Pinpoint the cell where the given text exists, returning its [X, Y] midpoint coordinate. 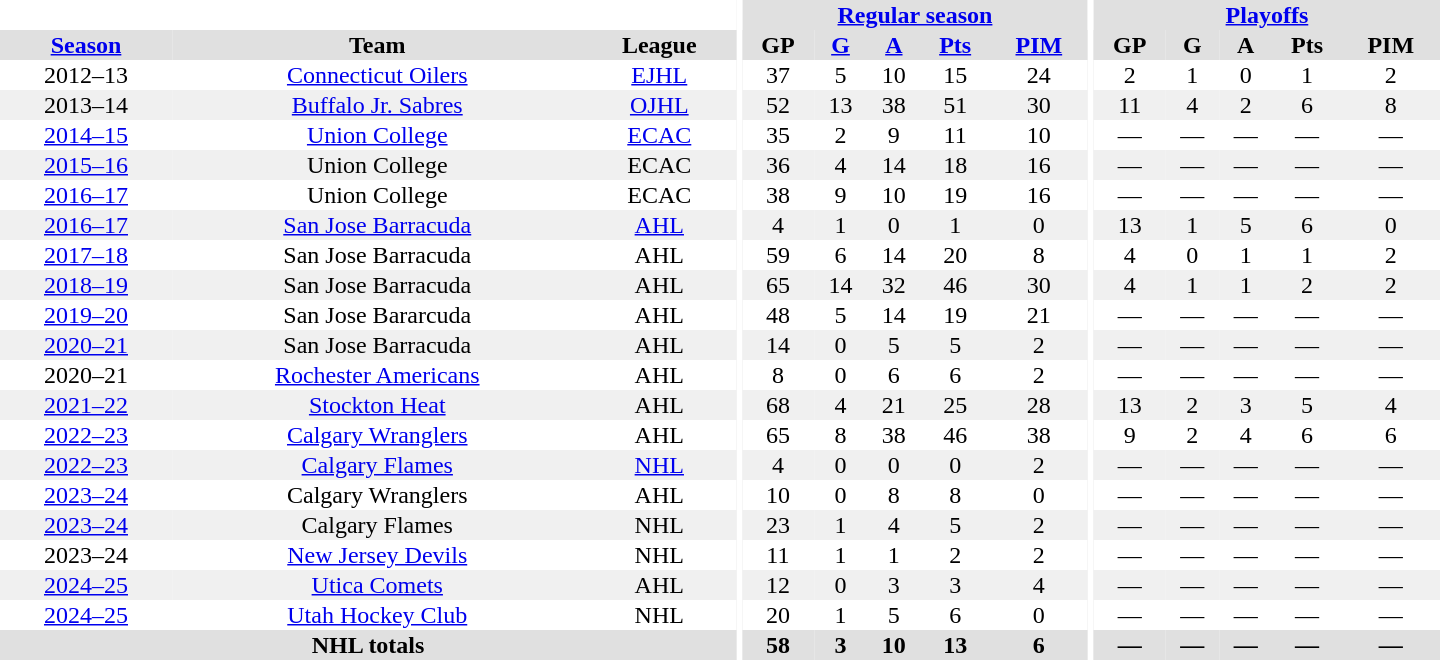
35 [778, 135]
Playoffs [1267, 15]
2019–20 [86, 315]
15 [956, 75]
2013–14 [86, 105]
2021–22 [86, 405]
Stockton Heat [378, 405]
Season [86, 45]
28 [1039, 405]
OJHL [660, 105]
San Jose Bararcuda [378, 315]
Utica Comets [378, 585]
2014–15 [86, 135]
2017–18 [86, 255]
2018–19 [86, 285]
Connecticut Oilers [378, 75]
36 [778, 165]
Utah Hockey Club [378, 615]
58 [778, 645]
59 [778, 255]
24 [1039, 75]
51 [956, 105]
NHL totals [368, 645]
18 [956, 165]
Team [378, 45]
EJHL [660, 75]
Rochester Americans [378, 375]
New Jersey Devils [378, 555]
52 [778, 105]
37 [778, 75]
2015–16 [86, 165]
12 [778, 585]
68 [778, 405]
Buffalo Jr. Sabres [378, 105]
Regular season [915, 15]
League [660, 45]
32 [894, 285]
23 [778, 525]
25 [956, 405]
48 [778, 315]
2012–13 [86, 75]
